Identify which cell holds the provided text, then report its (x, y) central coordinate. 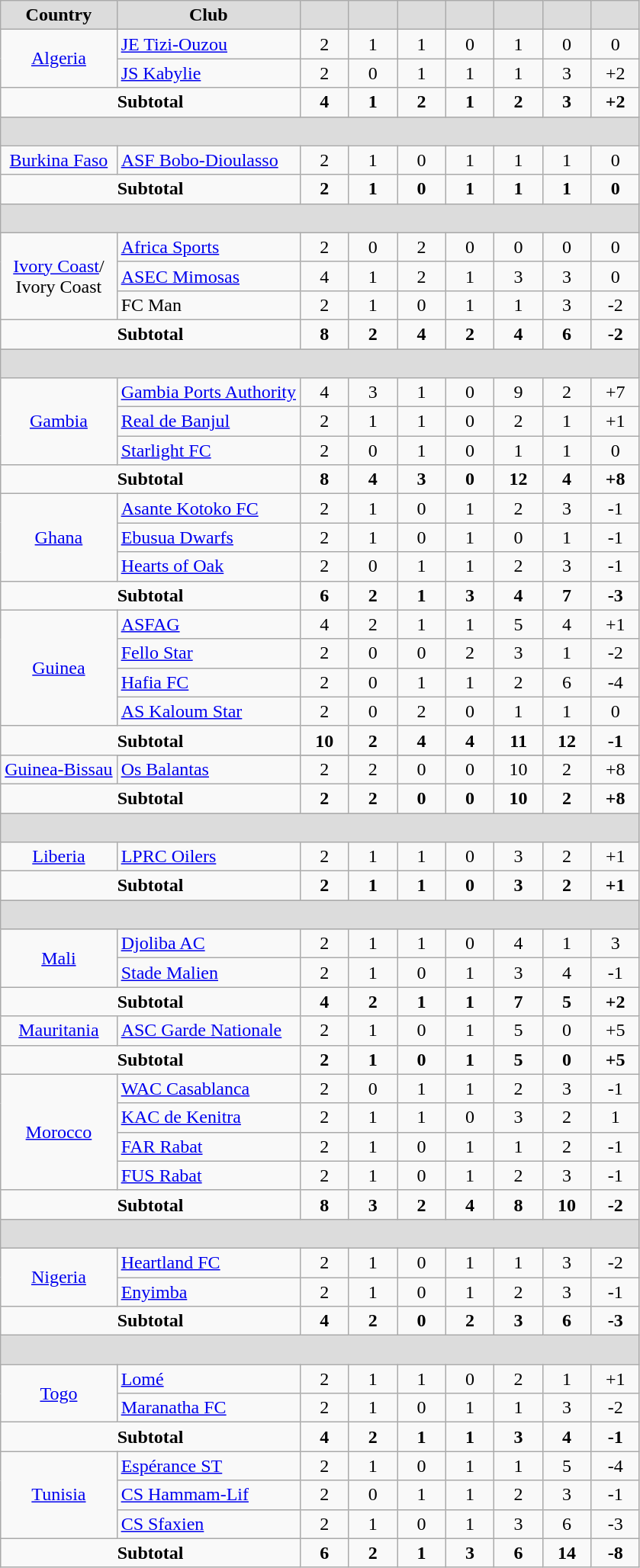
Africa Sports (208, 247)
11 (519, 740)
LPRC Oilers (208, 857)
Djoliba AC (208, 944)
Os Balantas (208, 769)
Liberia (59, 857)
ASF Bobo-Dioulasso (208, 160)
Ghana (59, 537)
Gambia (59, 422)
Real de Banjul (208, 422)
Togo (59, 1393)
Nigeria (59, 1277)
+7 (616, 393)
-8 (616, 1553)
ASEC Mimosas (208, 276)
FC Man (208, 305)
Hafia FC (208, 682)
Guinea (59, 668)
Maranatha FC (208, 1408)
9 (519, 393)
CS Hammam-Lif (208, 1495)
14 (567, 1553)
Starlight FC (208, 451)
JE Tizi-Ouzou (208, 44)
FAR Rabat (208, 1146)
Morocco (59, 1132)
Stade Malien (208, 973)
CS Sfaxien (208, 1524)
Ebusua Dwarfs (208, 537)
Tunisia (59, 1495)
Heartland FC (208, 1262)
ASFAG (208, 624)
FUS Rabat (208, 1175)
Enyimba (208, 1292)
Country (59, 15)
Guinea-Bissau (59, 769)
Mali (59, 958)
Asante Kotoko FC (208, 508)
Algeria (59, 59)
KAC de Kenitra (208, 1117)
ASC Garde Nationale (208, 1031)
Hearts of Oak (208, 566)
Espérance ST (208, 1466)
Lomé (208, 1379)
Ivory Coast/Ivory Coast (59, 276)
JS Kabylie (208, 73)
Fello Star (208, 653)
Club (208, 15)
Mauritania (59, 1031)
Gambia Ports Authority (208, 393)
AS Kaloum Star (208, 711)
Burkina Faso (59, 160)
WAC Casablanca (208, 1089)
